Find where the given text appears and provide that cell's center as (X, Y) coordinate. 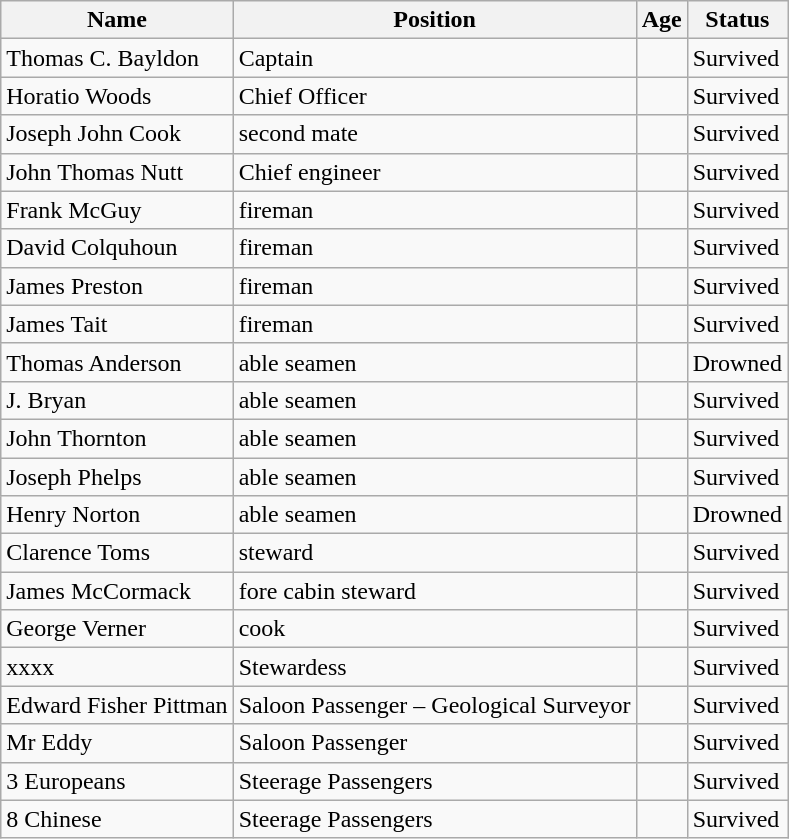
Horatio Woods (117, 96)
xxxx (117, 667)
fore cabin steward (434, 591)
Clarence Toms (117, 553)
second mate (434, 134)
Mr Eddy (117, 743)
Frank McGuy (117, 210)
Status (737, 20)
Position (434, 20)
John Thomas Nutt (117, 172)
Captain (434, 58)
Thomas C. Bayldon (117, 58)
Joseph John Cook (117, 134)
Thomas Anderson (117, 362)
Saloon Passenger – Geological Surveyor (434, 705)
Age (662, 20)
Edward Fisher Pittman (117, 705)
cook (434, 629)
David Colquhoun (117, 248)
Chief Officer (434, 96)
Chief engineer (434, 172)
James Tait (117, 324)
George Verner (117, 629)
Name (117, 20)
James Preston (117, 286)
James McCormack (117, 591)
steward (434, 553)
Joseph Phelps (117, 477)
8 Chinese (117, 819)
John Thornton (117, 438)
Henry Norton (117, 515)
3 Europeans (117, 781)
Saloon Passenger (434, 743)
J. Bryan (117, 400)
Stewardess (434, 667)
